Identify which cell holds the provided text, then report its [X, Y] central coordinate. 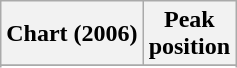
Chart (2006) [72, 34]
Peakposition [189, 34]
